Capture the cell that displays the provided text and extract its [X, Y] central coordinate. 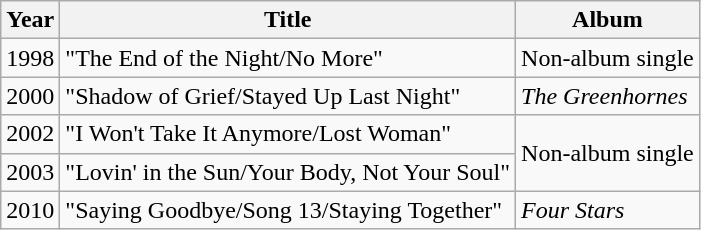
"Lovin' in the Sun/Your Body, Not Your Soul" [288, 172]
"I Won't Take It Anymore/Lost Woman" [288, 134]
2010 [30, 210]
2002 [30, 134]
"Saying Goodbye/Song 13/Staying Together" [288, 210]
1998 [30, 58]
Four Stars [608, 210]
Album [608, 20]
2000 [30, 96]
"Shadow of Grief/Stayed Up Last Night" [288, 96]
2003 [30, 172]
"The End of the Night/No More" [288, 58]
The Greenhornes [608, 96]
Year [30, 20]
Title [288, 20]
